Scan for the cell matching the given text and deliver its (X, Y) coordinate at center. 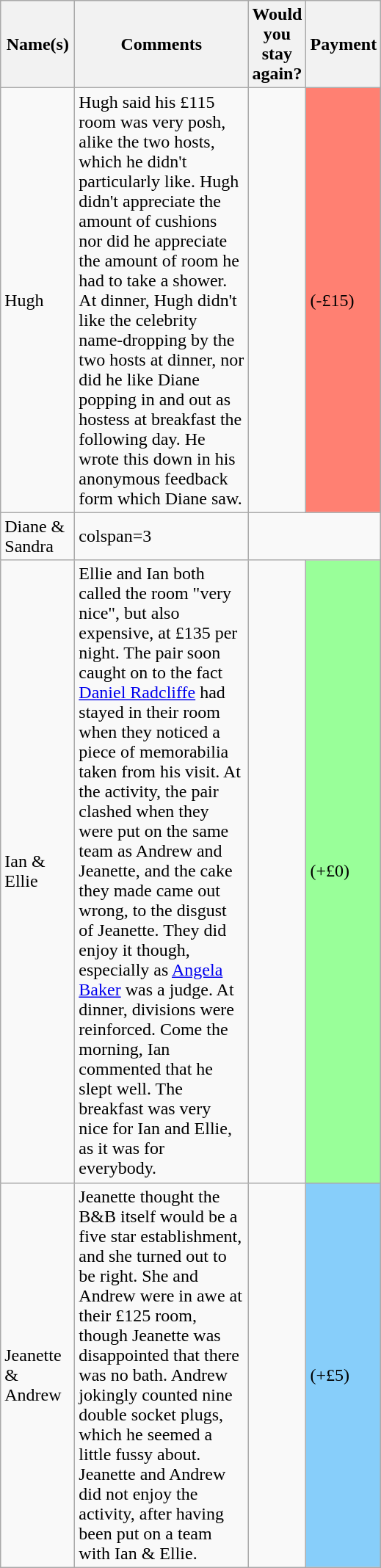
Jeanette & Andrew (38, 1375)
Ian & Ellie (38, 871)
Hugh (38, 300)
Payment (344, 44)
Would you stay again? (277, 44)
(-£15) (344, 300)
Comments (162, 44)
colspan=3 (162, 536)
(+£0) (344, 871)
Name(s) (38, 44)
(+£5) (344, 1375)
Diane & Sandra (38, 536)
